Find where the given text appears and provide that cell's center as [x, y] coordinate. 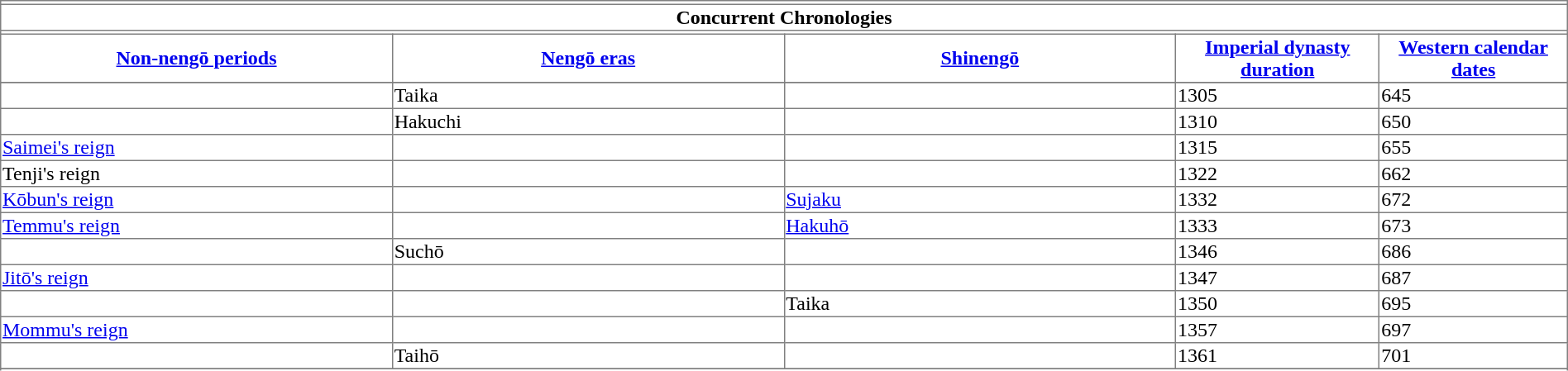
Non-nengō periods [197, 58]
Suchō [588, 252]
Concurrent Chronologies [784, 17]
Mommu's reign [197, 330]
686 [1474, 252]
Taihō [588, 356]
1322 [1278, 174]
Saimei's reign [197, 148]
695 [1474, 304]
1347 [1278, 278]
701 [1474, 356]
1350 [1278, 304]
Tenji's reign [197, 174]
662 [1474, 174]
Kōbun's reign [197, 200]
1332 [1278, 200]
1310 [1278, 121]
650 [1474, 121]
Imperial dynasty duration [1278, 58]
Temmu's reign [197, 226]
655 [1474, 148]
Nengō eras [588, 58]
Hakuchi [588, 121]
697 [1474, 330]
Jitō's reign [197, 278]
1346 [1278, 252]
1357 [1278, 330]
1305 [1278, 96]
1315 [1278, 148]
Western calendar dates [1474, 58]
673 [1474, 226]
672 [1474, 200]
Hakuhō [980, 226]
1361 [1278, 356]
Sujaku [980, 200]
Shinengō [980, 58]
645 [1474, 96]
687 [1474, 278]
1333 [1278, 226]
